Search for the cell housing the specified text and yield its [X, Y] center coordinate. 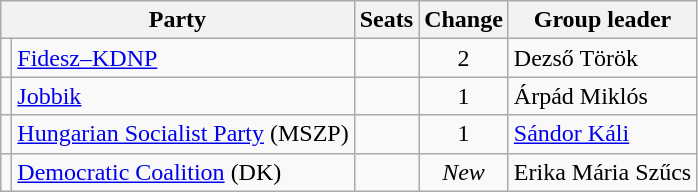
Erika Mária Szűcs [602, 172]
Sándor Káli [602, 134]
Change [464, 20]
Fidesz–KDNP [183, 58]
Party [178, 20]
New [464, 172]
Hungarian Socialist Party (MSZP) [183, 134]
Jobbik [183, 96]
Árpád Miklós [602, 96]
Seats [386, 20]
2 [464, 58]
Group leader [602, 20]
Dezső Török [602, 58]
Democratic Coalition (DK) [183, 172]
